For the text-containing cell, return its midpoint in (X, Y) coordinate format. 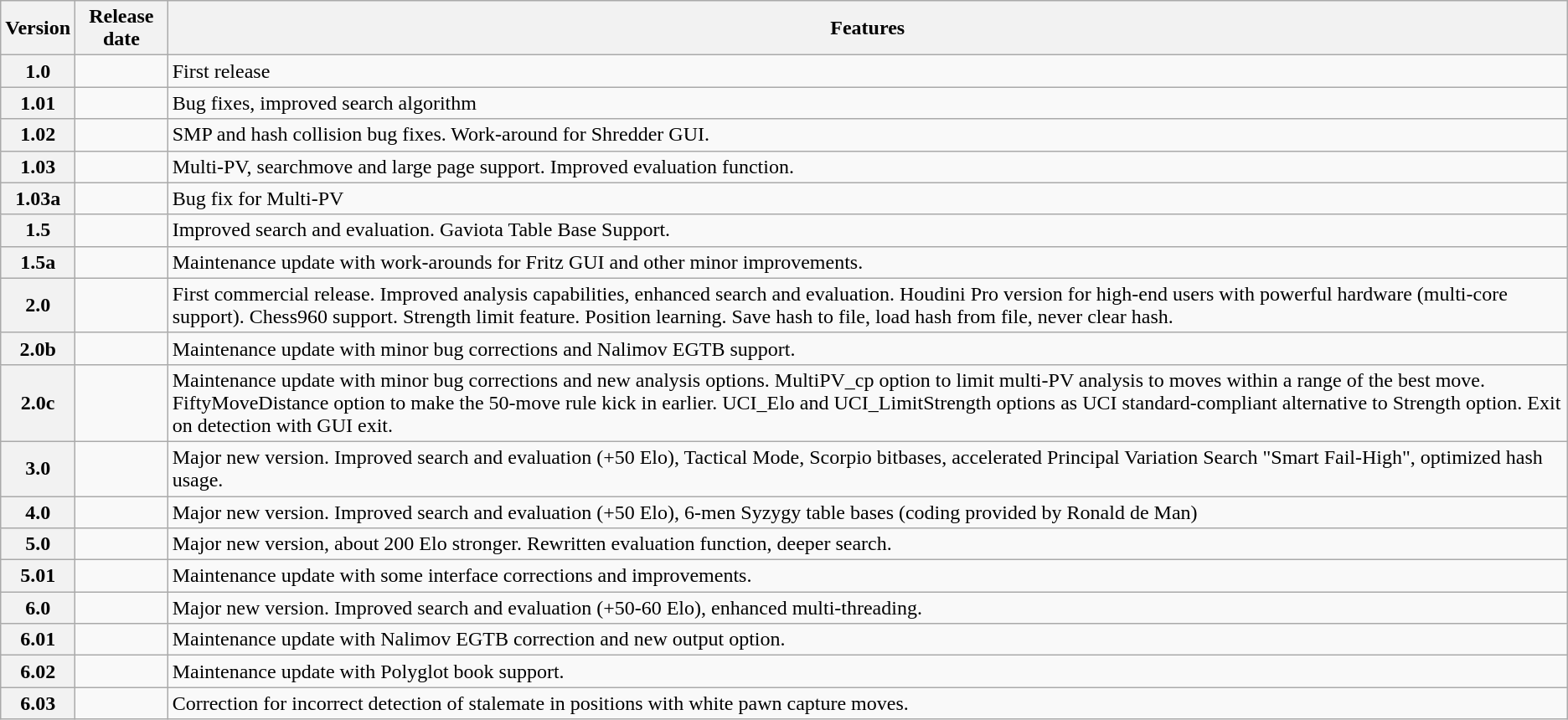
1.0 (39, 71)
6.03 (39, 703)
3.0 (39, 469)
2.0 (39, 305)
Bug fix for Multi-PV (868, 198)
5.01 (39, 576)
1.01 (39, 103)
Major new version. Improved search and evaluation (+50-60 Elo), enhanced multi-threading. (868, 608)
Maintenance update with work-arounds for Fritz GUI and other minor improvements. (868, 262)
2.0b (39, 348)
1.03 (39, 167)
1.5a (39, 262)
6.01 (39, 640)
Correction for incorrect detection of stalemate in positions with white pawn capture moves. (868, 703)
Maintenance update with Nalimov EGTB correction and new output option. (868, 640)
First release (868, 71)
1.02 (39, 135)
6.0 (39, 608)
Maintenance update with minor bug corrections and Nalimov EGTB support. (868, 348)
Version (39, 28)
Maintenance update with some interface corrections and improvements. (868, 576)
Major new version. Improved search and evaluation (+50 Elo), 6-men Syzygy table bases (coding provided by Ronald de Man) (868, 512)
1.5 (39, 230)
SMP and hash collision bug fixes. Work-around for Shredder GUI. (868, 135)
Improved search and evaluation. Gaviota Table Base Support. (868, 230)
4.0 (39, 512)
Release date (122, 28)
1.03a (39, 198)
Features (868, 28)
Major new version, about 200 Elo stronger. Rewritten evaluation function, deeper search. (868, 544)
Bug fixes, improved search algorithm (868, 103)
Maintenance update with Polyglot book support. (868, 671)
5.0 (39, 544)
Multi-PV, searchmove and large page support. Improved evaluation function. (868, 167)
6.02 (39, 671)
2.0c (39, 403)
